Locate the cell with the specified text and output its [X, Y] center coordinate. 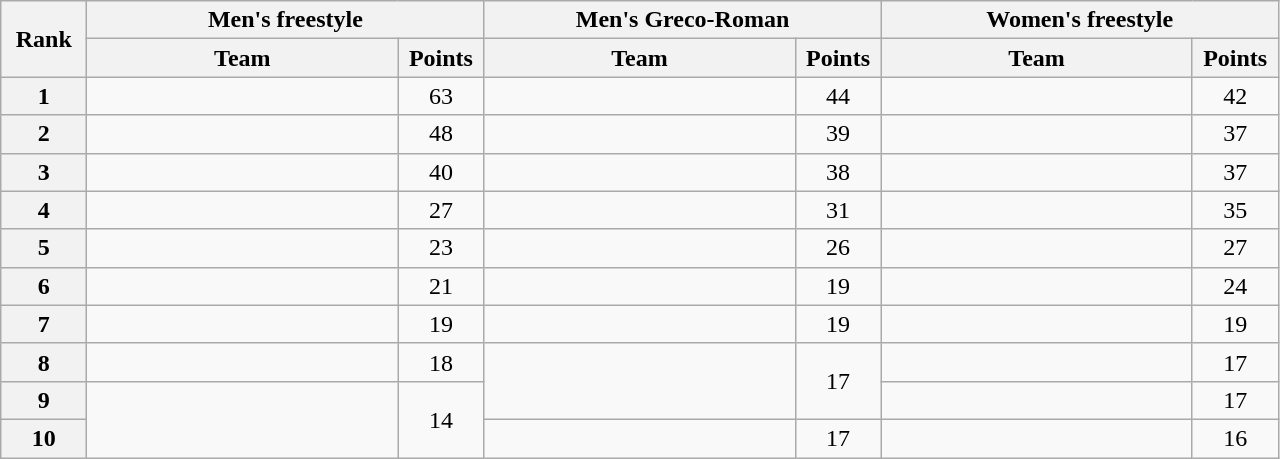
42 [1235, 96]
31 [838, 210]
35 [1235, 210]
Men's freestyle [286, 20]
Rank [44, 39]
8 [44, 362]
48 [441, 134]
4 [44, 210]
14 [441, 419]
2 [44, 134]
21 [441, 286]
10 [44, 438]
26 [838, 248]
7 [44, 324]
6 [44, 286]
3 [44, 172]
Women's freestyle [1080, 20]
23 [441, 248]
63 [441, 96]
16 [1235, 438]
18 [441, 362]
1 [44, 96]
9 [44, 400]
Men's Greco-Roman [682, 20]
40 [441, 172]
39 [838, 134]
38 [838, 172]
5 [44, 248]
44 [838, 96]
24 [1235, 286]
